Detect which cell encompasses the target text, then output its [x, y] center coordinate. 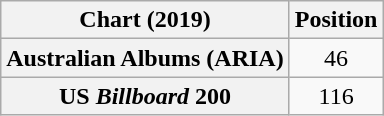
Position [336, 20]
116 [336, 96]
46 [336, 58]
US Billboard 200 [145, 96]
Chart (2019) [145, 20]
Australian Albums (ARIA) [145, 58]
